Pinpoint the cell where the given text exists, returning its (X, Y) midpoint coordinate. 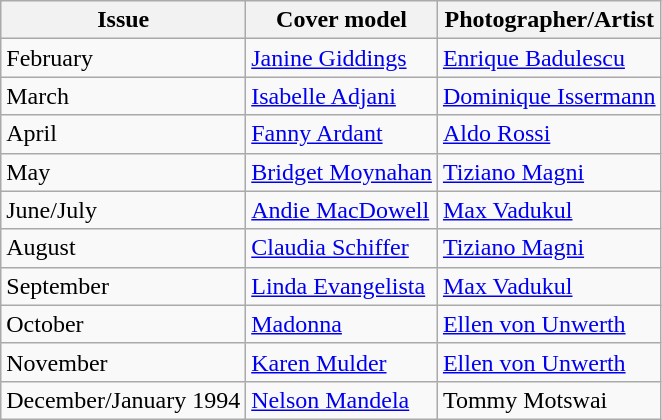
November (124, 362)
Claudia Schiffer (342, 248)
Isabelle Adjani (342, 96)
Enrique Badulescu (549, 58)
Tommy Motswai (549, 400)
February (124, 58)
Bridget Moynahan (342, 172)
March (124, 96)
October (124, 324)
December/January 1994 (124, 400)
Issue (124, 20)
Cover model (342, 20)
Andie MacDowell (342, 210)
Linda Evangelista (342, 286)
April (124, 134)
Aldo Rossi (549, 134)
Karen Mulder (342, 362)
Photographer/Artist (549, 20)
August (124, 248)
Madonna (342, 324)
May (124, 172)
June/July (124, 210)
Dominique Issermann (549, 96)
Nelson Mandela (342, 400)
Janine Giddings (342, 58)
Fanny Ardant (342, 134)
September (124, 286)
